Provide the (X, Y) coordinate of the cell's center where the given text is located.  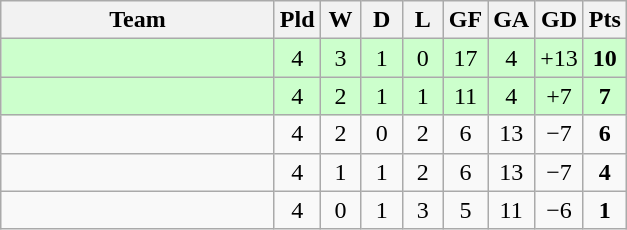
GD (560, 20)
17 (465, 58)
Pts (604, 20)
−6 (560, 210)
Team (138, 20)
GA (512, 20)
10 (604, 58)
7 (604, 96)
W (340, 20)
+13 (560, 58)
D (382, 20)
Pld (297, 20)
+7 (560, 96)
GF (465, 20)
5 (465, 210)
L (422, 20)
